From the cell containing the given text, extract its center point as (X, Y) coordinate. 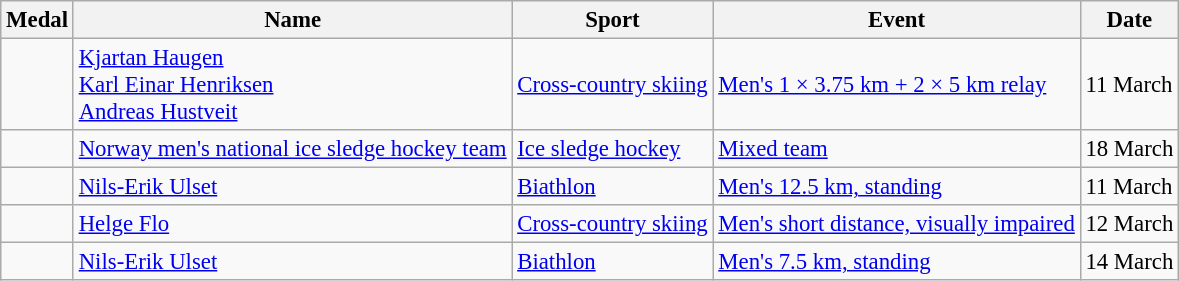
Men's 12.5 km, standing (896, 187)
Mixed team (896, 149)
Event (896, 20)
Ice sledge hockey (612, 149)
Men's short distance, visually impaired (896, 224)
12 March (1130, 224)
Sport (612, 20)
Date (1130, 20)
14 March (1130, 262)
Medal (38, 20)
Men's 1 × 3.75 km + 2 × 5 km relay (896, 85)
18 March (1130, 149)
Norway men's national ice sledge hockey team (292, 149)
Men's 7.5 km, standing (896, 262)
Kjartan HaugenKarl Einar HenriksenAndreas Hustveit (292, 85)
Name (292, 20)
Helge Flo (292, 224)
